Locate the cell with the specified text and output its [x, y] center coordinate. 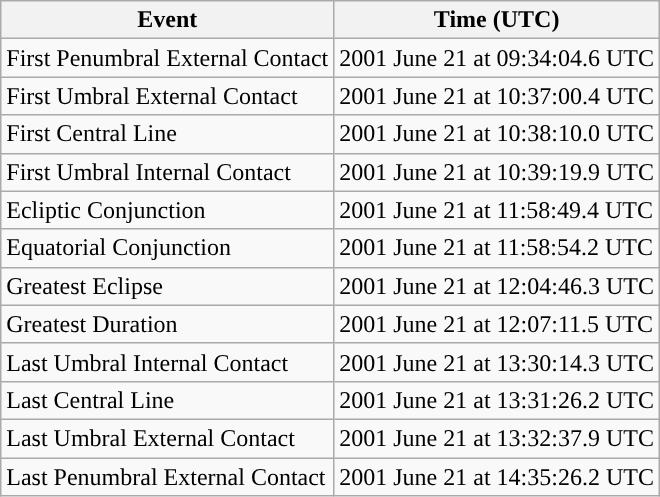
2001 June 21 at 12:07:11.5 UTC [497, 324]
Last Central Line [168, 400]
Time (UTC) [497, 20]
Event [168, 20]
2001 June 21 at 13:31:26.2 UTC [497, 400]
2001 June 21 at 12:04:46.3 UTC [497, 286]
First Central Line [168, 134]
2001 June 21 at 14:35:26.2 UTC [497, 477]
2001 June 21 at 13:32:37.9 UTC [497, 438]
2001 June 21 at 10:39:19.9 UTC [497, 172]
Greatest Eclipse [168, 286]
First Umbral External Contact [168, 96]
2001 June 21 at 10:37:00.4 UTC [497, 96]
2001 June 21 at 10:38:10.0 UTC [497, 134]
2001 June 21 at 11:58:54.2 UTC [497, 248]
Ecliptic Conjunction [168, 210]
2001 June 21 at 13:30:14.3 UTC [497, 362]
Greatest Duration [168, 324]
Last Umbral External Contact [168, 438]
Last Umbral Internal Contact [168, 362]
Equatorial Conjunction [168, 248]
Last Penumbral External Contact [168, 477]
2001 June 21 at 09:34:04.6 UTC [497, 58]
First Umbral Internal Contact [168, 172]
First Penumbral External Contact [168, 58]
2001 June 21 at 11:58:49.4 UTC [497, 210]
